Return [x, y] of the center of cell containing provided text 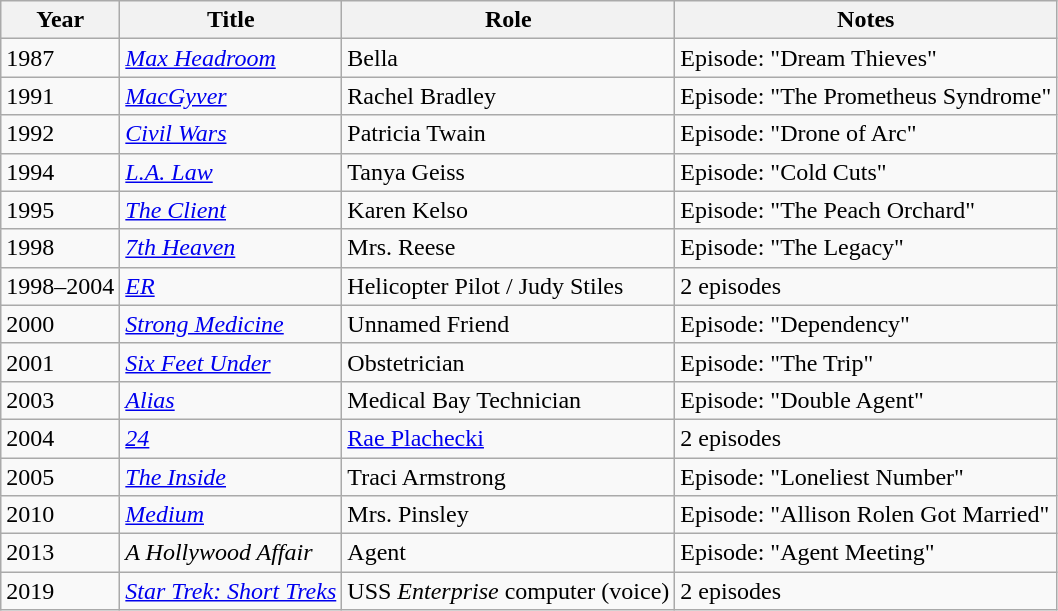
1998 [60, 248]
Bella [508, 58]
Episode: "Agent Meeting" [866, 553]
USS Enterprise computer (voice) [508, 591]
Episode: "The Trip" [866, 362]
Rae Plachecki [508, 438]
Episode: "Allison Rolen Got Married" [866, 515]
1994 [60, 172]
Episode: "The Legacy" [866, 248]
1987 [60, 58]
The Inside [231, 477]
Episode: "Double Agent" [866, 400]
L.A. Law [231, 172]
A Hollywood Affair [231, 553]
Mrs. Pinsley [508, 515]
1991 [60, 96]
Rachel Bradley [508, 96]
2010 [60, 515]
24 [231, 438]
Episode: "Cold Cuts" [866, 172]
Alias [231, 400]
Title [231, 20]
Traci Armstrong [508, 477]
Six Feet Under [231, 362]
Helicopter Pilot / Judy Stiles [508, 286]
Karen Kelso [508, 210]
Episode: "The Peach Orchard" [866, 210]
Episode: "Loneliest Number" [866, 477]
1995 [60, 210]
2000 [60, 324]
The Client [231, 210]
Medical Bay Technician [508, 400]
Year [60, 20]
Strong Medicine [231, 324]
Episode: "The Prometheus Syndrome" [866, 96]
2019 [60, 591]
Role [508, 20]
Star Trek: Short Treks [231, 591]
Notes [866, 20]
2003 [60, 400]
Obstetrician [508, 362]
Medium [231, 515]
Episode: "Drone of Arc" [866, 134]
2001 [60, 362]
Tanya Geiss [508, 172]
1992 [60, 134]
MacGyver [231, 96]
Episode: "Dream Thieves" [866, 58]
ER [231, 286]
Max Headroom [231, 58]
7th Heaven [231, 248]
2013 [60, 553]
Mrs. Reese [508, 248]
1998–2004 [60, 286]
Patricia Twain [508, 134]
Episode: "Dependency" [866, 324]
Civil Wars [231, 134]
Agent [508, 553]
Unnamed Friend [508, 324]
2004 [60, 438]
2005 [60, 477]
